Detect which cell encompasses the target text, then output its [x, y] center coordinate. 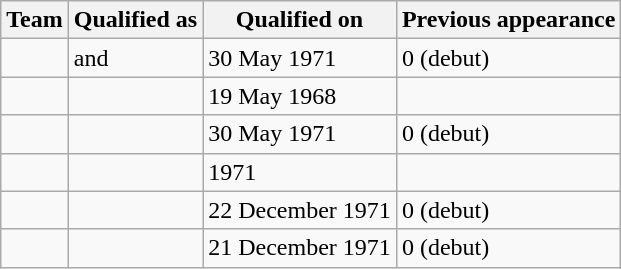
22 December 1971 [300, 210]
Qualified as [135, 20]
and [135, 58]
1971 [300, 172]
Previous appearance [508, 20]
Qualified on [300, 20]
19 May 1968 [300, 96]
Team [35, 20]
21 December 1971 [300, 248]
